Output the (X, Y) coordinate of the center of the cell containing the given text.  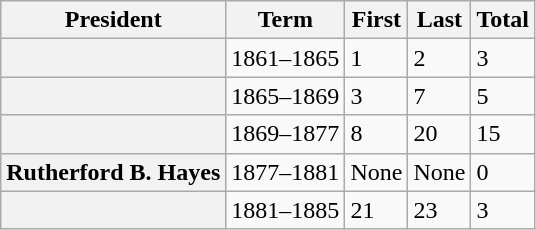
23 (440, 210)
20 (440, 134)
21 (376, 210)
1865–1869 (286, 96)
0 (503, 172)
First (376, 20)
1881–1885 (286, 210)
7 (440, 96)
1861–1865 (286, 58)
Rutherford B. Hayes (114, 172)
1869–1877 (286, 134)
8 (376, 134)
15 (503, 134)
Last (440, 20)
1 (376, 58)
Term (286, 20)
President (114, 20)
1877–1881 (286, 172)
Total (503, 20)
5 (503, 96)
2 (440, 58)
